Provide the (X, Y) coordinate of the cell's center where the given text is located.  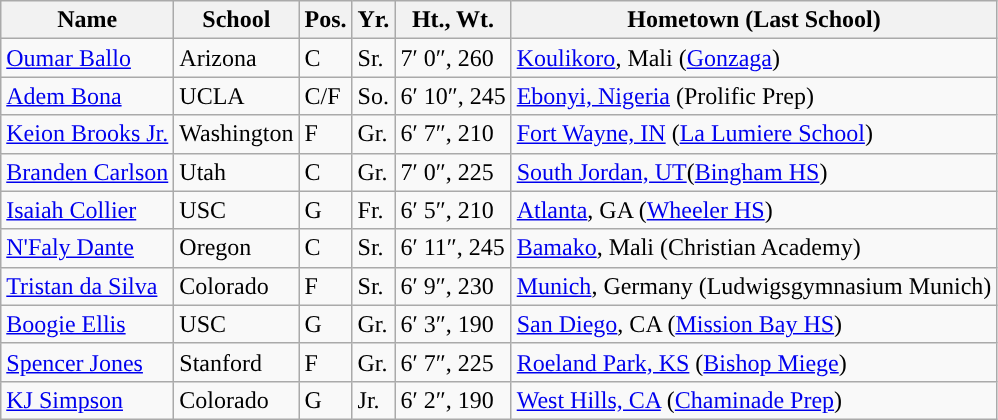
Boogie Ellis (88, 324)
Tristan da Silva (88, 286)
Washington (236, 134)
Keion Brooks Jr. (88, 134)
UCLA (236, 96)
School (236, 20)
Koulikoro, Mali (Gonzaga) (754, 58)
South Jordan, UT(Bingham HS) (754, 172)
Roeland Park, KS (Bishop Miege) (754, 362)
West Hills, CA (Chaminade Prep) (754, 400)
Munich, Germany (Ludwigsgymnasium Munich) (754, 286)
Yr. (374, 20)
Bamako, Mali (Christian Academy) (754, 248)
Pos. (326, 20)
Branden Carlson (88, 172)
San Diego, CA (Mission Bay HS) (754, 324)
Utah (236, 172)
Spencer Jones (88, 362)
C/F (326, 96)
Stanford (236, 362)
7′ 0″, 260 (453, 58)
6′ 9″, 230 (453, 286)
Arizona (236, 58)
7′ 0″, 225 (453, 172)
6′ 2″, 190 (453, 400)
Oumar Ballo (88, 58)
6′ 7″, 210 (453, 134)
Oregon (236, 248)
6′ 11″, 245 (453, 248)
Name (88, 20)
Adem Bona (88, 96)
Ht., Wt. (453, 20)
KJ Simpson (88, 400)
So. (374, 96)
Ebonyi, Nigeria (Prolific Prep) (754, 96)
Jr. (374, 400)
6′ 5″, 210 (453, 210)
N'Faly Dante (88, 248)
Fort Wayne, IN (La Lumiere School) (754, 134)
6′ 10″, 245 (453, 96)
Atlanta, GA (Wheeler HS) (754, 210)
Fr. (374, 210)
6′ 7″, 225 (453, 362)
Hometown (Last School) (754, 20)
6′ 3″, 190 (453, 324)
Isaiah Collier (88, 210)
